Return the (x, y) coordinate for the center point of the cell that contains the specified text.  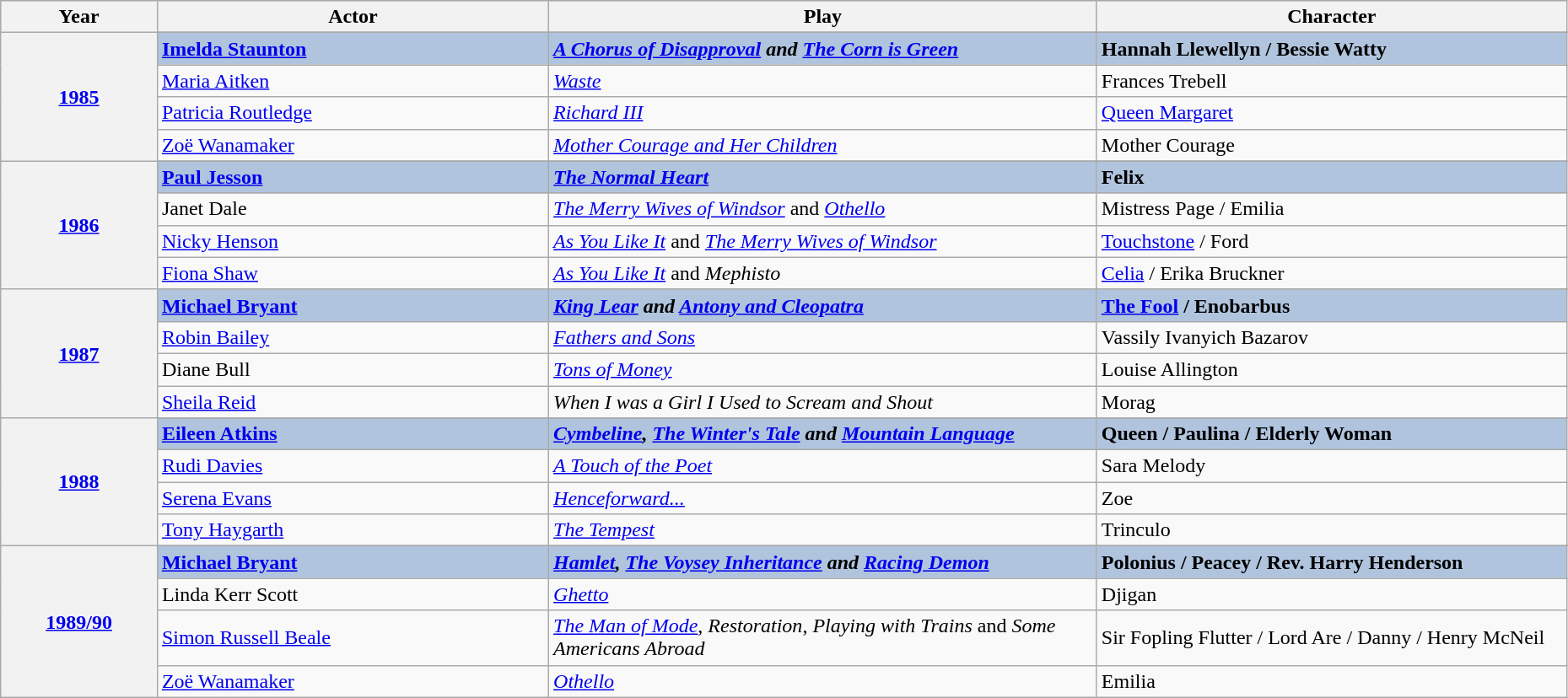
Rudi Davies (353, 466)
Actor (353, 17)
Maria Aitken (353, 81)
Linda Kerr Scott (353, 594)
1989/90 (79, 622)
Play (823, 17)
Eileen Atkins (353, 434)
Emilia (1331, 681)
Robin Bailey (353, 337)
Sara Melody (1331, 466)
Cymbeline, The Winter's Tale and Mountain Language (823, 434)
Trinculo (1331, 530)
Janet Dale (353, 209)
Polonius / Peacey / Rev. Harry Henderson (1331, 562)
Waste (823, 81)
King Lear and Antony and Cleopatra (823, 305)
The Man of Mode, Restoration, Playing with Trains and Some Americans Abroad (823, 637)
Year (79, 17)
Othello (823, 681)
Mother Courage (1331, 145)
Vassily Ivanyich Bazarov (1331, 337)
1986 (79, 225)
1987 (79, 353)
Serena Evans (353, 498)
Mistress Page / Emilia (1331, 209)
Sir Fopling Flutter / Lord Are / Danny / Henry McNeil (1331, 637)
Sheila Reid (353, 402)
The Normal Heart (823, 177)
Richard III (823, 113)
Celia / Erika Bruckner (1331, 273)
Tony Haygarth (353, 530)
As You Like It and The Merry Wives of Windsor (823, 241)
A Touch of the Poet (823, 466)
Paul Jesson (353, 177)
A Chorus of Disapproval and The Corn is Green (823, 49)
Mother Courage and Her Children (823, 145)
The Fool / Enobarbus (1331, 305)
Touchstone / Ford (1331, 241)
Zoe (1331, 498)
Henceforward... (823, 498)
Queen / Paulina / Elderly Woman (1331, 434)
Patricia Routledge (353, 113)
Hamlet, The Voysey Inheritance and Racing Demon (823, 562)
Tons of Money (823, 369)
Fathers and Sons (823, 337)
The Tempest (823, 530)
Felix (1331, 177)
Morag (1331, 402)
Frances Trebell (1331, 81)
Djigan (1331, 594)
Diane Bull (353, 369)
When I was a Girl I Used to Scream and Shout (823, 402)
Nicky Henson (353, 241)
1985 (79, 97)
1988 (79, 482)
Character (1331, 17)
Ghetto (823, 594)
The Merry Wives of Windsor and Othello (823, 209)
Simon Russell Beale (353, 637)
As You Like It and Mephisto (823, 273)
Hannah Llewellyn / Bessie Watty (1331, 49)
Fiona Shaw (353, 273)
Imelda Staunton (353, 49)
Queen Margaret (1331, 113)
Louise Allington (1331, 369)
